Scan for the cell matching the given text and deliver its [x, y] coordinate at center. 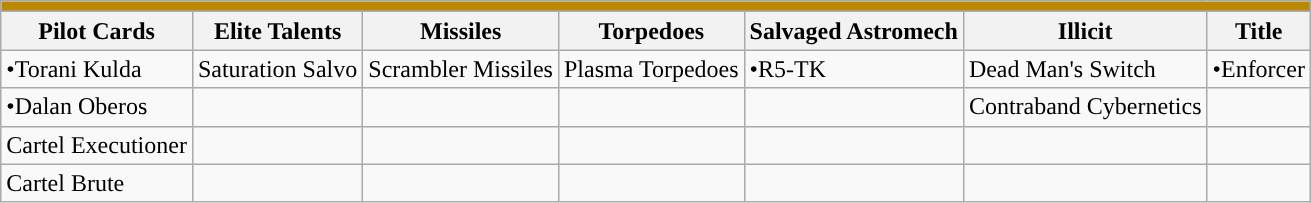
Cartel Brute [97, 183]
Elite Talents [277, 31]
Contraband Cybernetics [1085, 107]
•Torani Kulda [97, 69]
Missiles [461, 31]
Title [1258, 31]
Cartel Executioner [97, 145]
Pilot Cards [97, 31]
Saturation Salvo [277, 69]
•Enforcer [1258, 69]
Scrambler Missiles [461, 69]
•R5-TK [854, 69]
Dead Man's Switch [1085, 69]
Salvaged Astromech [854, 31]
Torpedoes [651, 31]
Illicit [1085, 31]
•Dalan Oberos [97, 107]
Plasma Torpedoes [651, 69]
